Return the [X, Y] coordinate for the center point of the cell that contains the specified text.  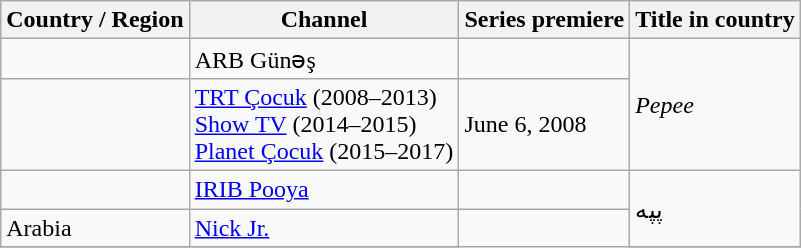
Arabia [95, 227]
Channel [324, 20]
پپه [716, 208]
Pepee [716, 105]
Series premiere [544, 20]
TRT Çocuk (2008–2013)Show TV (2014–2015)Planet Çocuk (2015–2017) [324, 124]
IRIB Pooya [324, 189]
Country / Region [95, 20]
Title in country [716, 20]
Nick Jr. [324, 227]
June 6, 2008 [544, 124]
ARB Günəş [324, 59]
